Return (X, Y) of the center of cell containing provided text 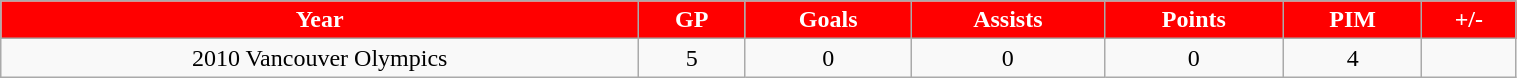
Goals (828, 20)
+/- (1469, 20)
2010 Vancouver Olympics (320, 58)
Year (320, 20)
Assists (1008, 20)
Points (1194, 20)
4 (1353, 58)
GP (692, 20)
5 (692, 58)
PIM (1353, 20)
